Return [x, y] of the center of cell containing provided text 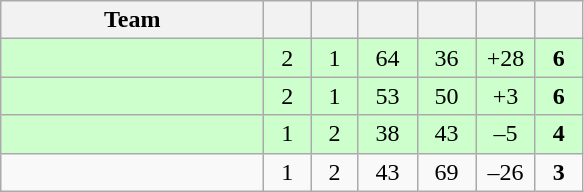
53 [388, 96]
3 [558, 172]
+3 [506, 96]
+28 [506, 58]
36 [446, 58]
50 [446, 96]
Team [132, 20]
–26 [506, 172]
4 [558, 134]
38 [388, 134]
64 [388, 58]
–5 [506, 134]
69 [446, 172]
